Capture the cell that displays the provided text and extract its [x, y] central coordinate. 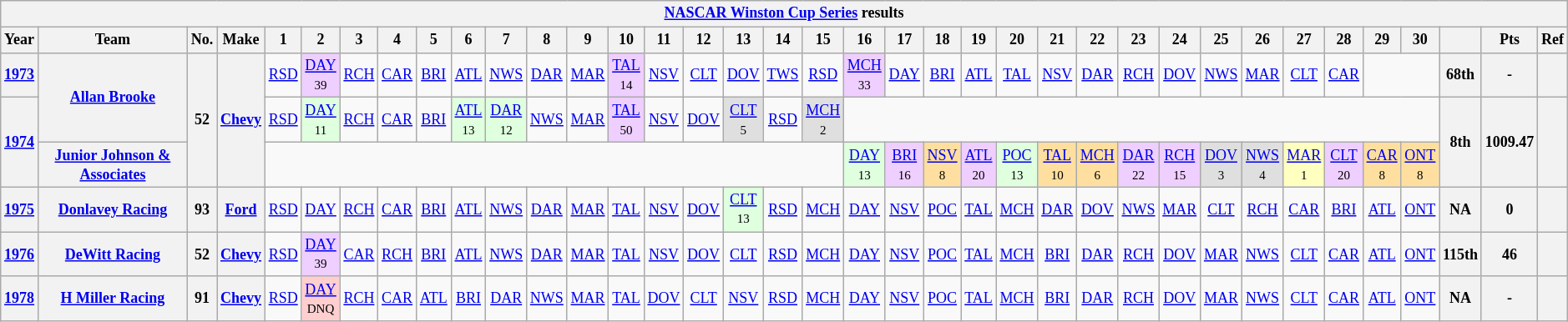
6 [468, 40]
19 [979, 40]
1976 [20, 254]
Make [241, 40]
22 [1098, 40]
3 [359, 40]
1974 [20, 142]
24 [1180, 40]
No. [202, 40]
CLT20 [1344, 164]
8 [546, 40]
8th [1461, 142]
ATL13 [468, 120]
Ref [1553, 40]
13 [743, 40]
Donlavey Racing [112, 209]
NWS4 [1262, 164]
ATL20 [979, 164]
CAR8 [1382, 164]
16 [864, 40]
DAR12 [506, 120]
NSV8 [942, 164]
12 [704, 40]
POC13 [1017, 164]
NASCAR Winston Cup Series results [784, 13]
0 [1510, 209]
Junior Johnson & Associates [112, 164]
9 [588, 40]
21 [1057, 40]
TWS [783, 75]
RCH15 [1180, 164]
BRI16 [904, 164]
MAR1 [1304, 164]
DAR22 [1139, 164]
H Miller Racing [112, 299]
ONT8 [1420, 164]
11 [664, 40]
Year [20, 40]
TAL14 [626, 75]
MCH2 [823, 120]
1009.47 [1510, 142]
10 [626, 40]
30 [1420, 40]
TAL50 [626, 120]
115th [1461, 254]
DOV3 [1222, 164]
DAY11 [321, 120]
20 [1017, 40]
1978 [20, 299]
68th [1461, 75]
23 [1139, 40]
Ford [241, 209]
CLT13 [743, 209]
17 [904, 40]
1973 [20, 75]
93 [202, 209]
29 [1382, 40]
18 [942, 40]
5 [433, 40]
7 [506, 40]
Allan Brooke [112, 97]
Pts [1510, 40]
DeWitt Racing [112, 254]
DAYDNQ [321, 299]
91 [202, 299]
1975 [20, 209]
15 [823, 40]
1 [283, 40]
27 [1304, 40]
26 [1262, 40]
MCH6 [1098, 164]
TAL10 [1057, 164]
46 [1510, 254]
14 [783, 40]
MCH33 [864, 75]
DAY13 [864, 164]
2 [321, 40]
4 [397, 40]
25 [1222, 40]
28 [1344, 40]
CLT5 [743, 120]
Team [112, 40]
